Provide the (x, y) coordinate of the cell's center where the given text is located.  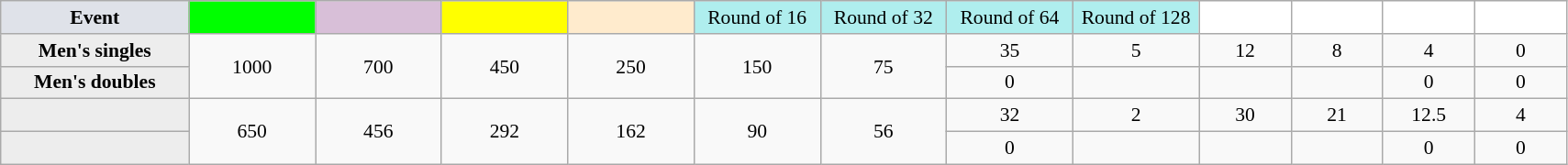
35 (1010, 50)
292 (505, 132)
162 (631, 132)
650 (252, 132)
Event (95, 17)
250 (631, 66)
Round of 16 (757, 17)
8 (1337, 50)
32 (1010, 115)
Round of 128 (1136, 17)
30 (1245, 115)
450 (505, 66)
Men's doubles (95, 82)
5 (1136, 50)
12 (1245, 50)
Men's singles (95, 50)
Round of 64 (1010, 17)
150 (757, 66)
21 (1337, 115)
1000 (252, 66)
Round of 32 (884, 17)
456 (379, 132)
75 (884, 66)
2 (1136, 115)
700 (379, 66)
56 (884, 132)
90 (757, 132)
12.5 (1429, 115)
